Pinpoint the cell where the given text exists, returning its (x, y) midpoint coordinate. 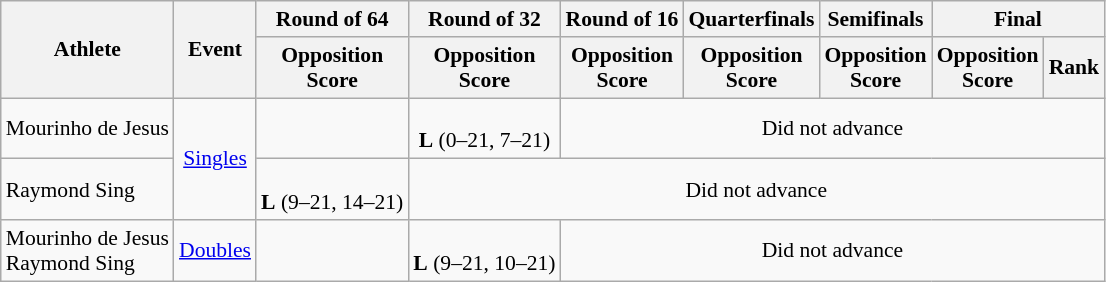
Athlete (88, 50)
L (9–21, 14–21) (332, 190)
Raymond Sing (88, 190)
Quarterfinals (751, 19)
Round of 32 (484, 19)
Round of 16 (622, 19)
Event (215, 50)
L (0–21, 7–21) (484, 128)
L (9–21, 10–21) (484, 250)
Singles (215, 159)
Final (1018, 19)
Rank (1074, 68)
Mourinho de Jesus (88, 128)
Mourinho de Jesus Raymond Sing (88, 250)
Semifinals (875, 19)
Round of 64 (332, 19)
Doubles (215, 250)
